Return (X, Y) of the center of cell containing provided text 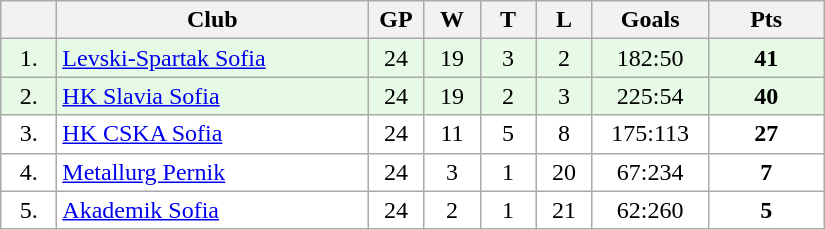
GP (396, 20)
W (452, 20)
11 (452, 134)
Metallurg Pernik (212, 172)
4. (29, 172)
Levski-Spartak Sofia (212, 58)
2. (29, 96)
T (508, 20)
Pts (766, 20)
5. (29, 210)
Club (212, 20)
62:260 (650, 210)
HK CSKA Sofia (212, 134)
3. (29, 134)
HK Slavia Sofia (212, 96)
Akademik Sofia (212, 210)
67:234 (650, 172)
225:54 (650, 96)
L (564, 20)
41 (766, 58)
182:50 (650, 58)
1. (29, 58)
21 (564, 210)
40 (766, 96)
8 (564, 134)
20 (564, 172)
Goals (650, 20)
7 (766, 172)
27 (766, 134)
175:113 (650, 134)
